Search for the cell housing the specified text and yield its [x, y] center coordinate. 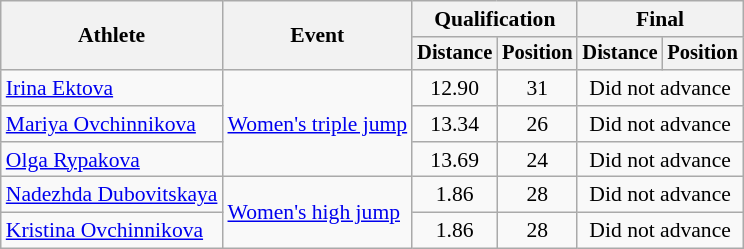
Nadezhda Dubovitskaya [112, 195]
Qualification [494, 19]
Women's triple jump [317, 124]
Kristina Ovchinnikova [112, 231]
Irina Ektova [112, 88]
Mariya Ovchinnikova [112, 124]
26 [537, 124]
13.34 [454, 124]
12.90 [454, 88]
24 [537, 160]
Final [660, 19]
Event [317, 36]
Olga Rypakova [112, 160]
Athlete [112, 36]
Women's high jump [317, 212]
13.69 [454, 160]
31 [537, 88]
